Determine the (x, y) coordinate at the center of the cell enclosing the given text.  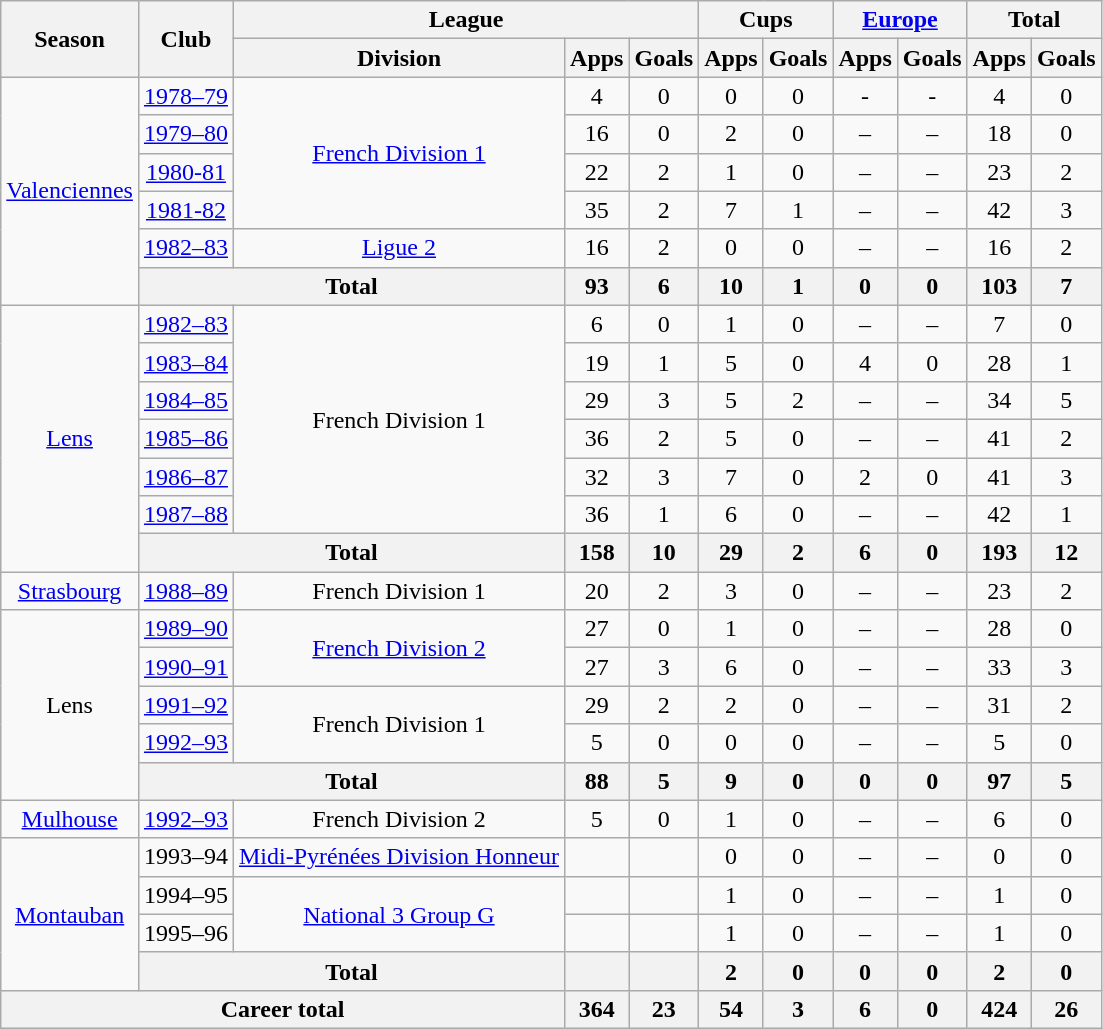
97 (999, 781)
1989–90 (186, 629)
1988–89 (186, 591)
364 (597, 1009)
54 (731, 1009)
9 (731, 781)
31 (999, 705)
424 (999, 1009)
1986–87 (186, 477)
158 (597, 553)
20 (597, 591)
93 (597, 286)
1981-82 (186, 210)
1990–91 (186, 667)
1980-81 (186, 172)
193 (999, 553)
1991–92 (186, 705)
103 (999, 286)
32 (597, 477)
Valenciennes (70, 191)
Midi-Pyrénées Division Honneur (398, 857)
Ligue 2 (398, 248)
33 (999, 667)
National 3 Group G (398, 914)
League (466, 20)
1984–85 (186, 400)
34 (999, 400)
1995–96 (186, 933)
Europe (900, 20)
Club (186, 39)
1994–95 (186, 895)
1993–94 (186, 857)
Cups (766, 20)
Mulhouse (70, 819)
88 (597, 781)
Montauban (70, 914)
Career total (283, 1009)
22 (597, 172)
18 (999, 134)
26 (1066, 1009)
Season (70, 39)
19 (597, 362)
1987–88 (186, 515)
12 (1066, 553)
Strasbourg (70, 591)
35 (597, 210)
1983–84 (186, 362)
1979–80 (186, 134)
1978–79 (186, 96)
1985–86 (186, 438)
Division (398, 58)
